From the cell containing the given text, extract its center point as [x, y] coordinate. 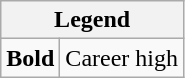
Legend [92, 20]
Career high [122, 58]
Bold [30, 58]
